Scan for the cell matching the given text and deliver its [X, Y] coordinate at center. 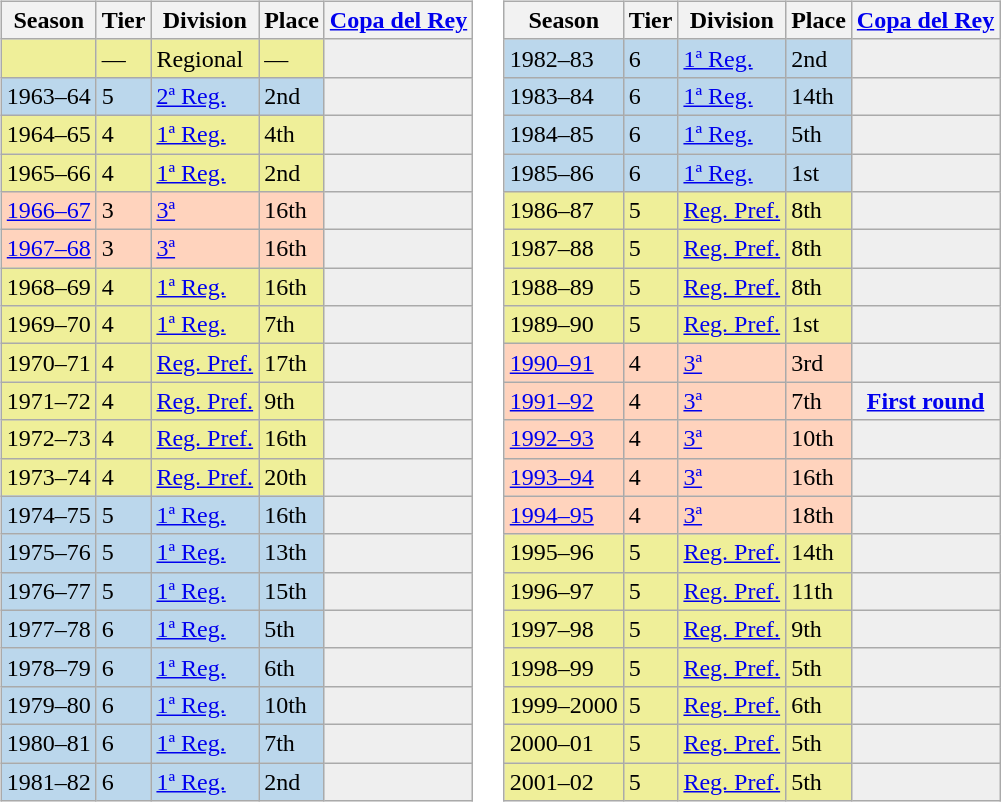
1979–80 [48, 705]
1969–70 [48, 325]
1978–79 [48, 667]
1975–76 [48, 553]
1993–94 [564, 477]
1963–64 [48, 96]
1985–86 [564, 173]
Regional [205, 58]
1965–66 [48, 173]
11th [819, 591]
1971–72 [48, 401]
1968–69 [48, 287]
1994–95 [564, 515]
2001–02 [564, 781]
15th [292, 591]
4th [292, 134]
17th [292, 363]
1982–83 [564, 58]
2000–01 [564, 743]
1984–85 [564, 134]
1974–75 [48, 515]
1998–99 [564, 667]
1972–73 [48, 439]
1966–67 [48, 211]
1988–89 [564, 287]
1970–71 [48, 363]
1967–68 [48, 249]
13th [292, 553]
1992–93 [564, 439]
1996–97 [564, 591]
1989–90 [564, 325]
1995–96 [564, 553]
1983–84 [564, 96]
1997–98 [564, 629]
1964–65 [48, 134]
1986–87 [564, 211]
1976–77 [48, 591]
1991–92 [564, 401]
2ª Reg. [205, 96]
1977–78 [48, 629]
1973–74 [48, 477]
First round [925, 401]
1990–91 [564, 363]
3rd [819, 363]
18th [819, 515]
20th [292, 477]
1980–81 [48, 743]
1981–82 [48, 781]
1999–2000 [564, 705]
1987–88 [564, 249]
